Return the (x, y) coordinate for the center point of the cell that contains the specified text.  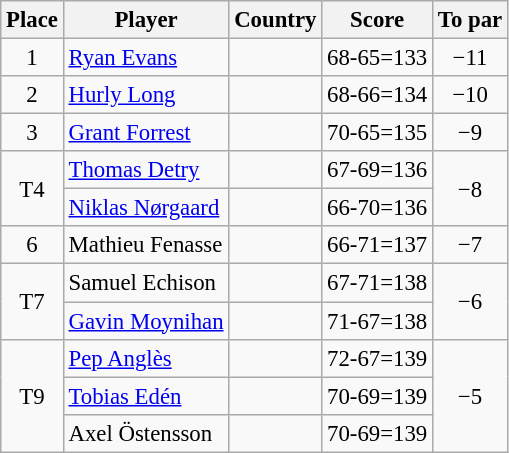
Ryan Evans (146, 58)
Score (378, 20)
70-65=135 (378, 133)
Axel Östensson (146, 433)
−11 (470, 58)
6 (32, 245)
3 (32, 133)
Samuel Echison (146, 283)
66-71=137 (378, 245)
Hurly Long (146, 95)
T9 (32, 396)
Tobias Edén (146, 396)
1 (32, 58)
72-67=139 (378, 358)
Thomas Detry (146, 170)
Country (276, 20)
Pep Anglès (146, 358)
67-71=138 (378, 283)
Grant Forrest (146, 133)
Place (32, 20)
−5 (470, 396)
−8 (470, 188)
Gavin Moynihan (146, 321)
66-70=136 (378, 208)
To par (470, 20)
T7 (32, 302)
T4 (32, 188)
71-67=138 (378, 321)
−7 (470, 245)
−10 (470, 95)
Mathieu Fenasse (146, 245)
Niklas Nørgaard (146, 208)
Player (146, 20)
−6 (470, 302)
68-65=133 (378, 58)
−9 (470, 133)
67-69=136 (378, 170)
68-66=134 (378, 95)
2 (32, 95)
